Find where the given text appears and provide that cell's center as [x, y] coordinate. 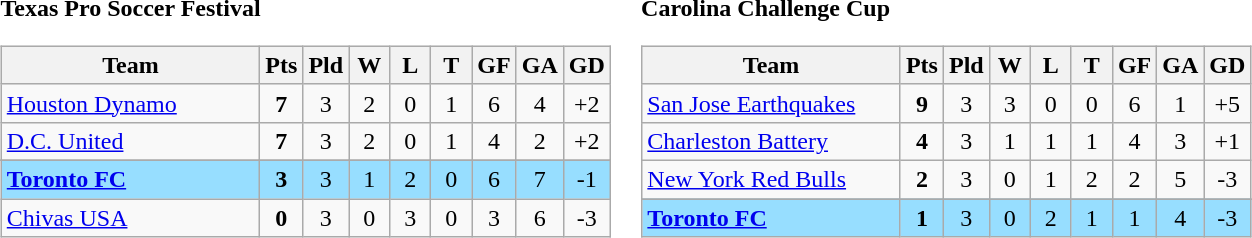
-1 [586, 179]
9 [922, 103]
Chivas USA [130, 217]
Charleston Battery [772, 141]
San Jose Earthquakes [772, 103]
D.C. United [130, 141]
+1 [1228, 141]
New York Red Bulls [772, 179]
Houston Dynamo [130, 103]
5 [1180, 179]
+5 [1228, 103]
